Capture the cell that displays the provided text and extract its [x, y] central coordinate. 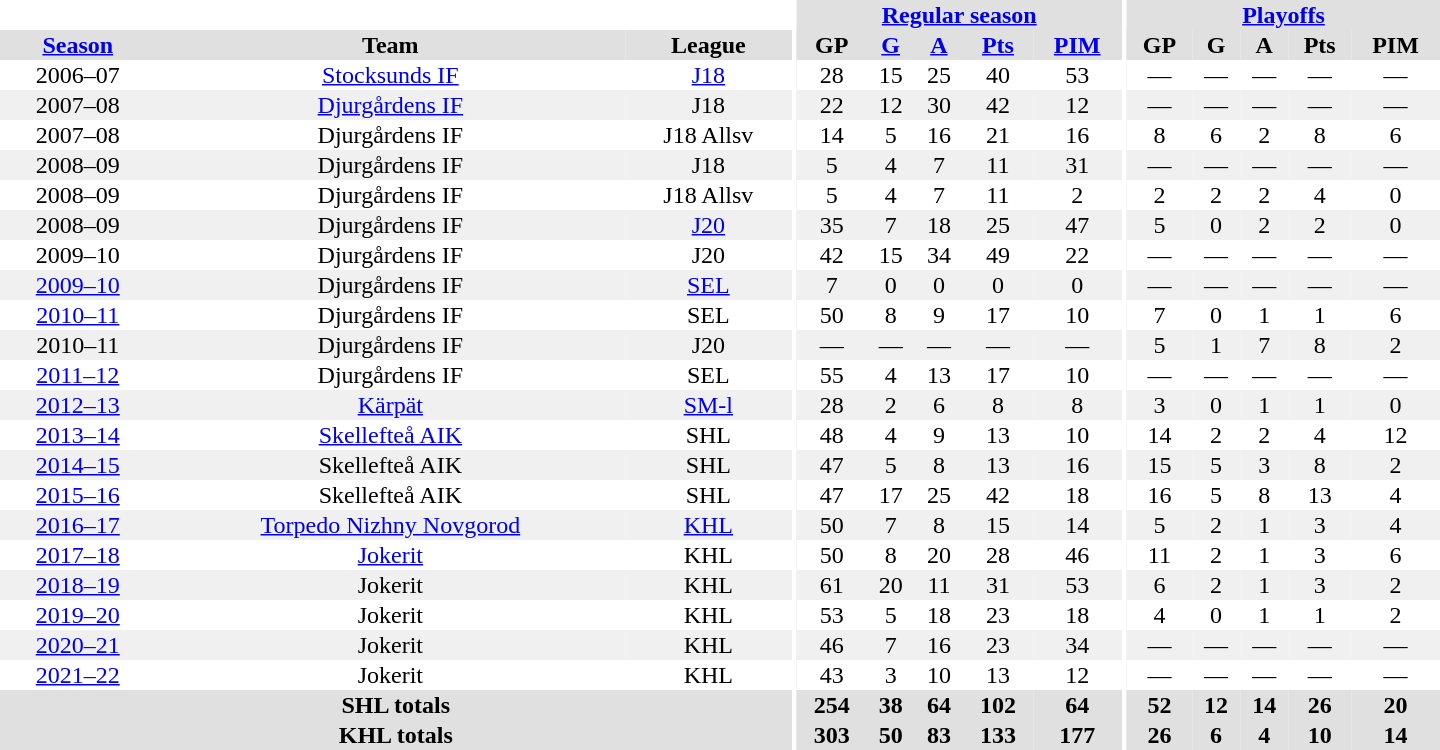
Playoffs [1284, 15]
Torpedo Nizhny Novgorod [391, 525]
49 [998, 255]
43 [832, 675]
2021–22 [78, 675]
102 [998, 705]
35 [832, 225]
Season [78, 45]
2020–21 [78, 645]
303 [832, 735]
177 [1078, 735]
55 [832, 375]
2011–12 [78, 375]
133 [998, 735]
2015–16 [78, 495]
254 [832, 705]
SHL totals [396, 705]
30 [939, 105]
2016–17 [78, 525]
48 [832, 435]
2017–18 [78, 555]
Kärpät [391, 405]
Stocksunds IF [391, 75]
2006–07 [78, 75]
40 [998, 75]
83 [939, 735]
2014–15 [78, 465]
Regular season [960, 15]
21 [998, 135]
2018–19 [78, 585]
38 [891, 705]
League [708, 45]
KHL totals [396, 735]
2019–20 [78, 615]
52 [1160, 705]
Team [391, 45]
61 [832, 585]
SM-l [708, 405]
2013–14 [78, 435]
2012–13 [78, 405]
